Determine the [x, y] coordinate at the center of the cell enclosing the given text.  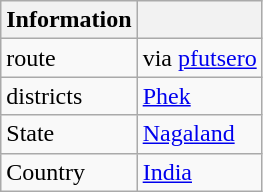
via pfutsero [200, 58]
Nagaland [200, 134]
districts [69, 96]
India [200, 172]
Phek [200, 96]
Information [69, 20]
State [69, 134]
Country [69, 172]
route [69, 58]
